Provide the (X, Y) coordinate of the cell's center where the given text is located.  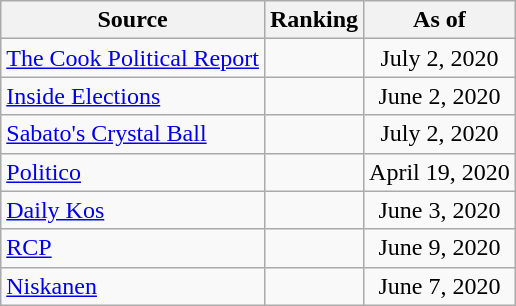
Daily Kos (133, 210)
June 3, 2020 (440, 210)
Ranking (314, 20)
June 2, 2020 (440, 96)
RCP (133, 248)
June 7, 2020 (440, 286)
Inside Elections (133, 96)
Source (133, 20)
Politico (133, 172)
Niskanen (133, 286)
As of (440, 20)
April 19, 2020 (440, 172)
The Cook Political Report (133, 58)
June 9, 2020 (440, 248)
Sabato's Crystal Ball (133, 134)
